Determine the [x, y] coordinate at the center of the cell enclosing the given text.  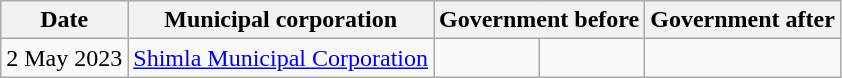
Date [64, 20]
2 May 2023 [64, 58]
Government before [540, 20]
Shimla Municipal Corporation [281, 58]
Municipal corporation [281, 20]
Government after [743, 20]
